Extract the [x, y] coordinate from the center of the cell holding the provided text.  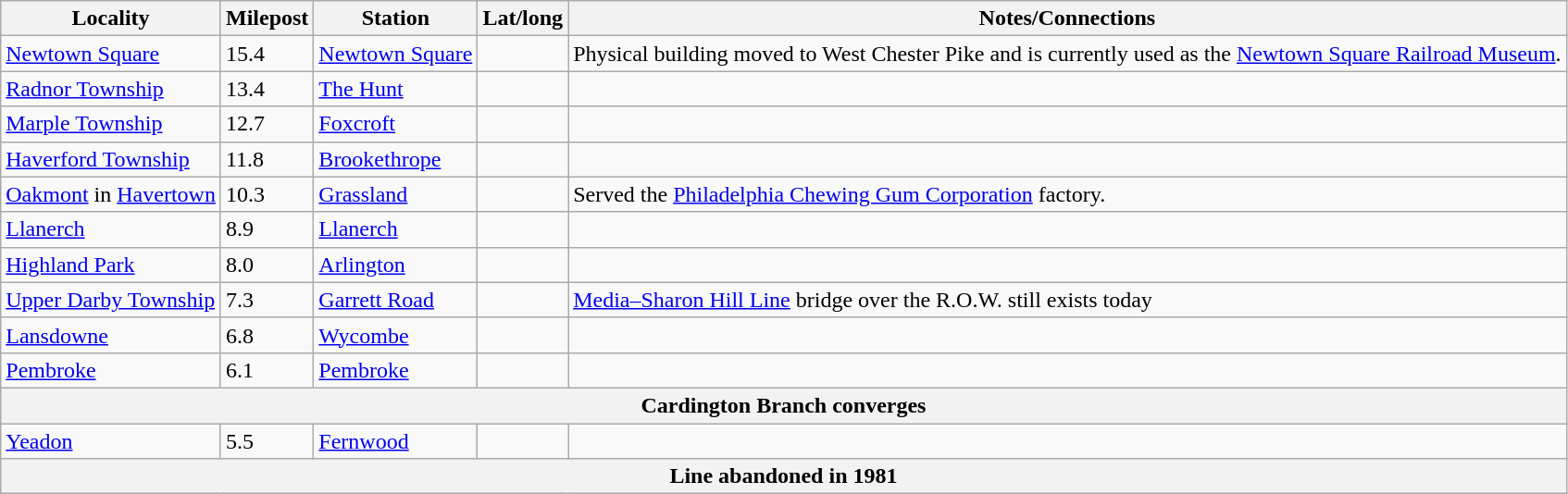
8.0 [267, 265]
The Hunt [396, 89]
Haverford Township [111, 159]
Line abandoned in 1981 [783, 476]
Fernwood [396, 441]
13.4 [267, 89]
Served the Philadelphia Chewing Gum Corporation factory. [1068, 194]
Arlington [396, 265]
15.4 [267, 54]
Yeadon [111, 441]
Oakmont in Havertown [111, 194]
Highland Park [111, 265]
Lat/long [523, 19]
11.8 [267, 159]
Lansdowne [111, 335]
7.3 [267, 300]
Foxcroft [396, 124]
Cardington Branch converges [783, 405]
Marple Township [111, 124]
Wycombe [396, 335]
Station [396, 19]
Upper Darby Township [111, 300]
Grassland [396, 194]
Notes/Connections [1068, 19]
Physical building moved to West Chester Pike and is currently used as the Newtown Square Railroad Museum. [1068, 54]
Media–Sharon Hill Line bridge over the R.O.W. still exists today [1068, 300]
5.5 [267, 441]
Milepost [267, 19]
Radnor Township [111, 89]
6.8 [267, 335]
10.3 [267, 194]
Locality [111, 19]
12.7 [267, 124]
8.9 [267, 229]
Garrett Road [396, 300]
6.1 [267, 370]
Brookethrope [396, 159]
